Output the [x, y] coordinate of the center of the cell containing the given text.  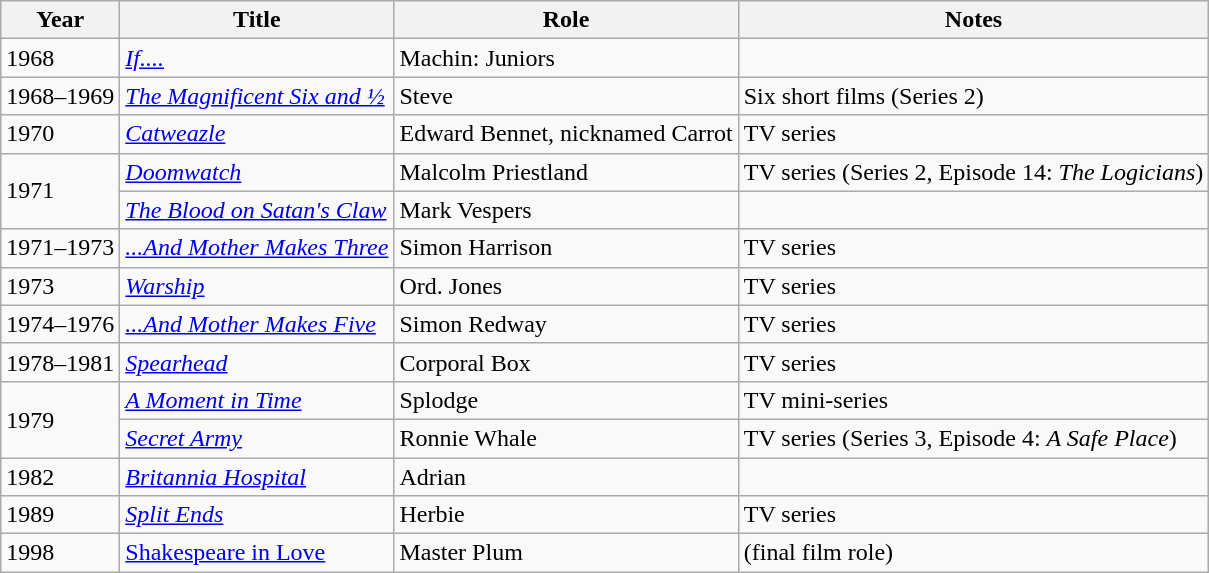
Splodge [566, 400]
1971 [60, 191]
...And Mother Makes Three [257, 248]
Six short films (Series 2) [974, 96]
1970 [60, 134]
Simon Redway [566, 324]
Title [257, 20]
Catweazle [257, 134]
Secret Army [257, 438]
Doomwatch [257, 172]
Corporal Box [566, 362]
Ord. Jones [566, 286]
Year [60, 20]
1978–1981 [60, 362]
1971–1973 [60, 248]
TV series (Series 3, Episode 4: A Safe Place) [974, 438]
Herbie [566, 515]
Adrian [566, 477]
Role [566, 20]
Spearhead [257, 362]
Malcolm Priestland [566, 172]
1998 [60, 553]
1974–1976 [60, 324]
1973 [60, 286]
TV mini-series [974, 400]
Notes [974, 20]
Mark Vespers [566, 210]
Steve [566, 96]
1979 [60, 419]
TV series (Series 2, Episode 14: The Logicians) [974, 172]
Master Plum [566, 553]
1982 [60, 477]
1989 [60, 515]
Simon Harrison [566, 248]
1968 [60, 58]
Britannia Hospital [257, 477]
The Magnificent Six and ½ [257, 96]
(final film role) [974, 553]
1968–1969 [60, 96]
Machin: Juniors [566, 58]
Ronnie Whale [566, 438]
A Moment in Time [257, 400]
Split Ends [257, 515]
...And Mother Makes Five [257, 324]
Warship [257, 286]
The Blood on Satan's Claw [257, 210]
If.... [257, 58]
Edward Bennet, nicknamed Carrot [566, 134]
Shakespeare in Love [257, 553]
